Determine the [X, Y] coordinate at the center of the cell enclosing the given text.  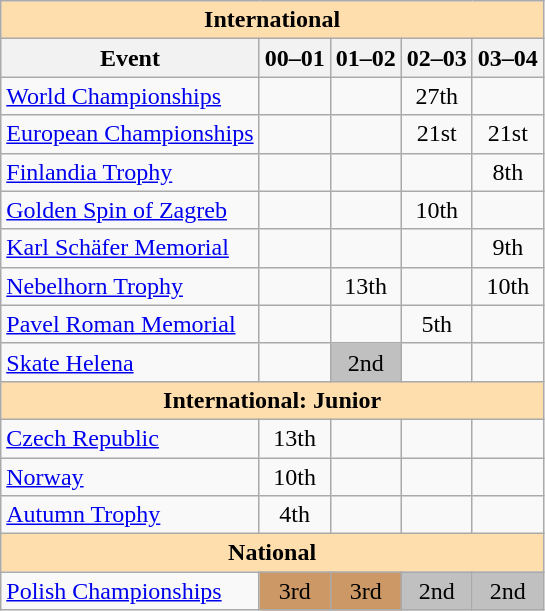
World Championships [130, 96]
Autumn Trophy [130, 515]
27th [436, 96]
Norway [130, 477]
Polish Championships [130, 591]
9th [508, 248]
Czech Republic [130, 438]
European Championships [130, 134]
Pavel Roman Memorial [130, 324]
National [272, 553]
Golden Spin of Zagreb [130, 210]
03–04 [508, 58]
01–02 [366, 58]
Finlandia Trophy [130, 172]
8th [508, 172]
00–01 [294, 58]
5th [436, 324]
02–03 [436, 58]
4th [294, 515]
Karl Schäfer Memorial [130, 248]
Skate Helena [130, 362]
International [272, 20]
International: Junior [272, 400]
Nebelhorn Trophy [130, 286]
Event [130, 58]
